Search for the cell housing the specified text and yield its [x, y] center coordinate. 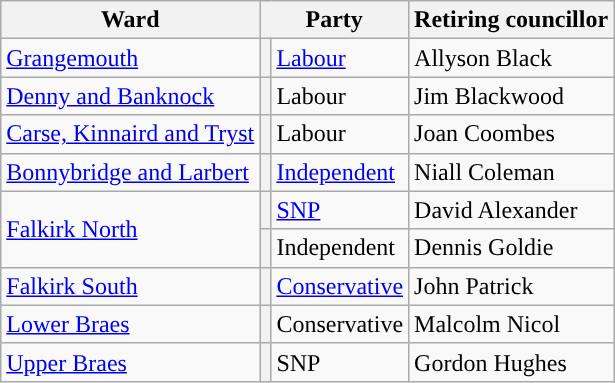
Carse, Kinnaird and Tryst [130, 134]
Denny and Banknock [130, 96]
Gordon Hughes [512, 362]
Dennis Goldie [512, 248]
Allyson Black [512, 58]
David Alexander [512, 210]
Joan Coombes [512, 134]
Falkirk North [130, 229]
Retiring councillor [512, 20]
Bonnybridge and Larbert [130, 172]
Falkirk South [130, 286]
Malcolm Nicol [512, 324]
John Patrick [512, 286]
Niall Coleman [512, 172]
Jim Blackwood [512, 96]
Party [334, 20]
Ward [130, 20]
Grangemouth [130, 58]
Lower Braes [130, 324]
Upper Braes [130, 362]
